Determine the (x, y) coordinate at the center of the cell enclosing the given text.  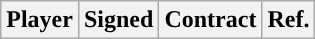
Ref. (288, 20)
Signed (118, 20)
Contract (210, 20)
Player (40, 20)
